Extract the [X, Y] coordinate from the center of the cell holding the provided text.  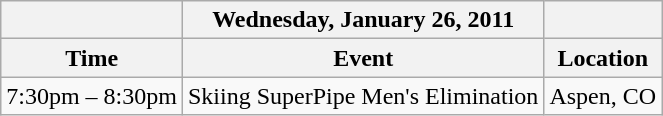
Event [362, 58]
Time [92, 58]
Wednesday, January 26, 2011 [362, 20]
Aspen, CO [603, 96]
Location [603, 58]
7:30pm – 8:30pm [92, 96]
Skiing SuperPipe Men's Elimination [362, 96]
